Search for the cell housing the specified text and yield its (x, y) center coordinate. 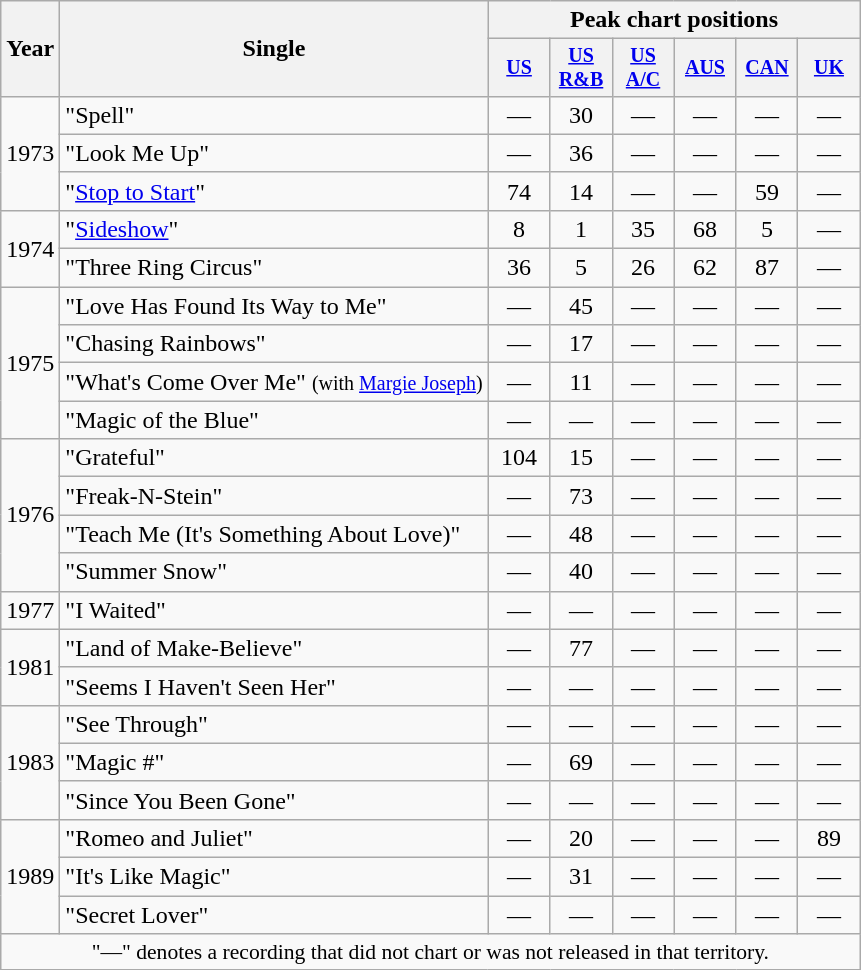
"Romeo and Juliet" (274, 838)
"Magic #" (274, 762)
59 (767, 191)
74 (519, 191)
"Chasing Rainbows" (274, 344)
AUS (705, 68)
"Love Has Found Its Way to Me" (274, 306)
"What's Come Over Me" (with Margie Joseph) (274, 382)
1 (581, 229)
20 (581, 838)
1983 (30, 762)
"See Through" (274, 724)
8 (519, 229)
"—" denotes a recording that did not chart or was not released in that territory. (430, 952)
104 (519, 458)
1975 (30, 363)
"Secret Lover" (274, 915)
"I Waited" (274, 610)
45 (581, 306)
"Grateful" (274, 458)
87 (767, 268)
1976 (30, 515)
"Teach Me (It's Something About Love)" (274, 534)
"Freak-N-Stein" (274, 496)
14 (581, 191)
"Stop to Start" (274, 191)
Peak chart positions (674, 20)
1989 (30, 876)
UK (829, 68)
77 (581, 648)
30 (581, 115)
69 (581, 762)
"Sideshow" (274, 229)
US (519, 68)
17 (581, 344)
11 (581, 382)
26 (643, 268)
1973 (30, 153)
"Magic of the Blue" (274, 420)
15 (581, 458)
USR&B (581, 68)
"Seems I Haven't Seen Her" (274, 686)
"Spell" (274, 115)
USA/C (643, 68)
40 (581, 572)
35 (643, 229)
89 (829, 838)
"Since You Been Gone" (274, 800)
CAN (767, 68)
"Look Me Up" (274, 153)
1974 (30, 248)
31 (581, 877)
68 (705, 229)
1981 (30, 667)
"Three Ring Circus" (274, 268)
62 (705, 268)
Year (30, 49)
Single (274, 49)
73 (581, 496)
48 (581, 534)
"It's Like Magic" (274, 877)
"Land of Make-Believe" (274, 648)
1977 (30, 610)
"Summer Snow" (274, 572)
